Detect which cell encompasses the target text, then output its [X, Y] center coordinate. 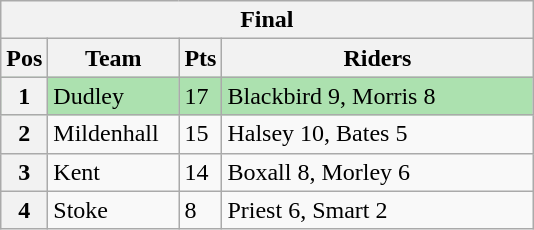
4 [24, 210]
3 [24, 172]
Riders [378, 58]
8 [200, 210]
Final [267, 20]
Pts [200, 58]
Kent [114, 172]
14 [200, 172]
Team [114, 58]
Dudley [114, 96]
2 [24, 134]
1 [24, 96]
Boxall 8, Morley 6 [378, 172]
Stoke [114, 210]
Priest 6, Smart 2 [378, 210]
15 [200, 134]
Halsey 10, Bates 5 [378, 134]
Mildenhall [114, 134]
Pos [24, 58]
17 [200, 96]
Blackbird 9, Morris 8 [378, 96]
